From the cell containing the given text, extract its center point as (X, Y) coordinate. 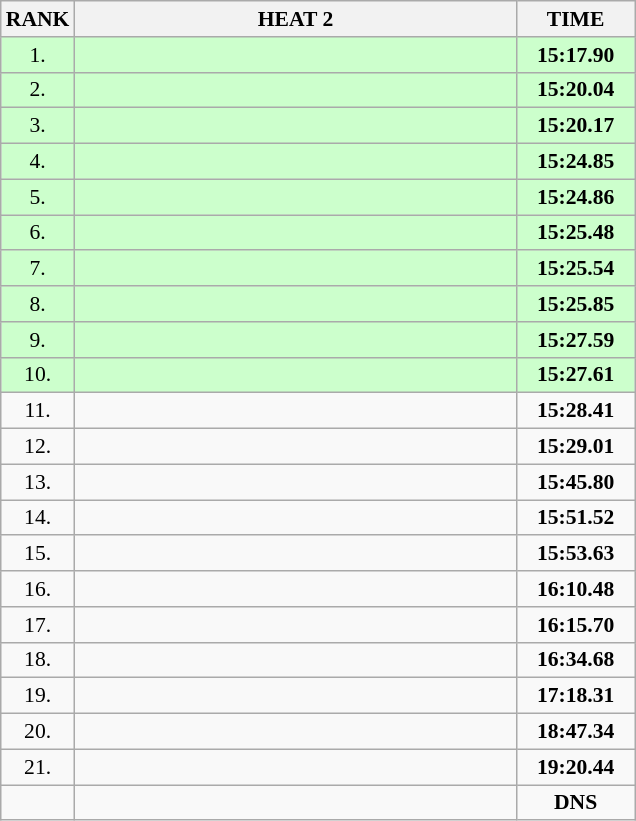
15:29.01 (576, 447)
7. (38, 269)
13. (38, 482)
15:27.59 (576, 340)
15:53.63 (576, 554)
18:47.34 (576, 732)
10. (38, 375)
14. (38, 518)
12. (38, 447)
20. (38, 732)
15:24.85 (576, 162)
6. (38, 233)
17:18.31 (576, 696)
17. (38, 625)
4. (38, 162)
19. (38, 696)
15:27.61 (576, 375)
15:20.04 (576, 90)
16:34.68 (576, 660)
18. (38, 660)
DNS (576, 803)
RANK (38, 19)
11. (38, 411)
9. (38, 340)
8. (38, 304)
2. (38, 90)
15:28.41 (576, 411)
15:24.86 (576, 197)
16:10.48 (576, 589)
21. (38, 767)
15:17.90 (576, 55)
15:20.17 (576, 126)
5. (38, 197)
16:15.70 (576, 625)
15:25.85 (576, 304)
HEAT 2 (295, 19)
TIME (576, 19)
15. (38, 554)
15:45.80 (576, 482)
16. (38, 589)
1. (38, 55)
15:25.54 (576, 269)
15:51.52 (576, 518)
15:25.48 (576, 233)
19:20.44 (576, 767)
3. (38, 126)
